Locate the cell with the specified text and output its (x, y) center coordinate. 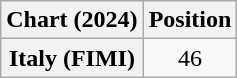
Chart (2024) (72, 20)
46 (190, 58)
Position (190, 20)
Italy (FIMI) (72, 58)
